Search for the cell housing the specified text and yield its (x, y) center coordinate. 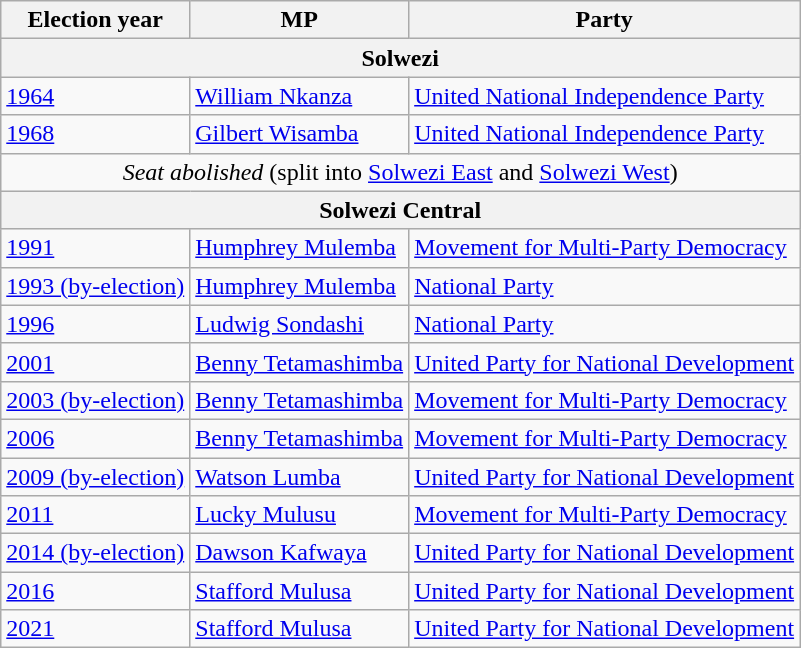
2014 (by-election) (96, 553)
Gilbert Wisamba (300, 134)
1993 (by-election) (96, 286)
MP (300, 20)
Dawson Kafwaya (300, 553)
1964 (96, 96)
Solwezi Central (400, 210)
2001 (96, 362)
2021 (96, 629)
2011 (96, 515)
William Nkanza (300, 96)
Ludwig Sondashi (300, 324)
2016 (96, 591)
2003 (by-election) (96, 400)
2009 (by-election) (96, 477)
Watson Lumba (300, 477)
1991 (96, 248)
1968 (96, 134)
Party (604, 20)
Election year (96, 20)
1996 (96, 324)
Lucky Mulusu (300, 515)
2006 (96, 438)
Solwezi (400, 58)
Seat abolished (split into Solwezi East and Solwezi West) (400, 172)
